Pinpoint the cell where the given text exists, returning its (X, Y) midpoint coordinate. 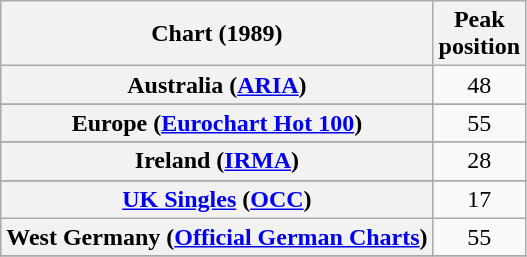
Ireland (IRMA) (217, 161)
UK Singles (OCC) (217, 199)
Australia (ARIA) (217, 85)
17 (479, 199)
Peakposition (479, 34)
Europe (Eurochart Hot 100) (217, 123)
28 (479, 161)
Chart (1989) (217, 34)
48 (479, 85)
West Germany (Official German Charts) (217, 237)
